Find where the given text appears and provide that cell's center as [x, y] coordinate. 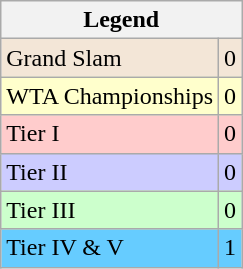
Tier II [110, 172]
1 [230, 248]
Tier I [110, 134]
Tier IV & V [110, 248]
WTA Championships [110, 96]
Tier III [110, 210]
Legend [122, 20]
Grand Slam [110, 58]
